Extract the (X, Y) coordinate from the center of the cell holding the provided text.  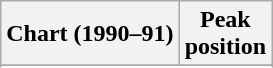
Chart (1990–91) (90, 34)
Peakposition (225, 34)
